Capture the cell that displays the provided text and extract its [X, Y] central coordinate. 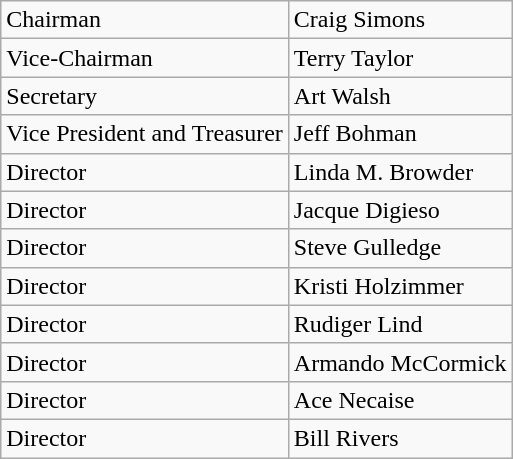
Terry Taylor [400, 58]
Steve Gulledge [400, 248]
Art Walsh [400, 96]
Jacque Digieso [400, 210]
Kristi Holzimmer [400, 286]
Chairman [145, 20]
Linda M. Browder [400, 172]
Vice President and Treasurer [145, 134]
Ace Necaise [400, 400]
Vice-Chairman [145, 58]
Craig Simons [400, 20]
Armando McCormick [400, 362]
Secretary [145, 96]
Jeff Bohman [400, 134]
Bill Rivers [400, 438]
Rudiger Lind [400, 324]
